Scan for the cell matching the given text and deliver its [X, Y] coordinate at center. 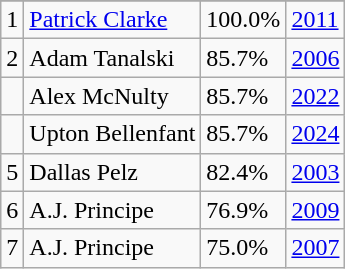
Adam Tanalski [112, 58]
76.9% [244, 210]
1 [12, 20]
Patrick Clarke [112, 20]
5 [12, 172]
82.4% [244, 172]
75.0% [244, 248]
2 [12, 58]
2007 [316, 248]
7 [12, 248]
2024 [316, 134]
2009 [316, 210]
2011 [316, 20]
2006 [316, 58]
6 [12, 210]
2022 [316, 96]
Upton Bellenfant [112, 134]
100.0% [244, 20]
2003 [316, 172]
Alex McNulty [112, 96]
Dallas Pelz [112, 172]
